Search for the cell housing the specified text and yield its [X, Y] center coordinate. 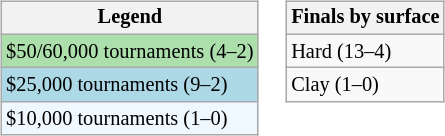
Clay (1–0) [365, 85]
Legend [130, 18]
$50/60,000 tournaments (4–2) [130, 51]
$10,000 tournaments (1–0) [130, 119]
Hard (13–4) [365, 51]
Finals by surface [365, 18]
$25,000 tournaments (9–2) [130, 85]
